Output the (x, y) coordinate of the center of the cell containing the given text.  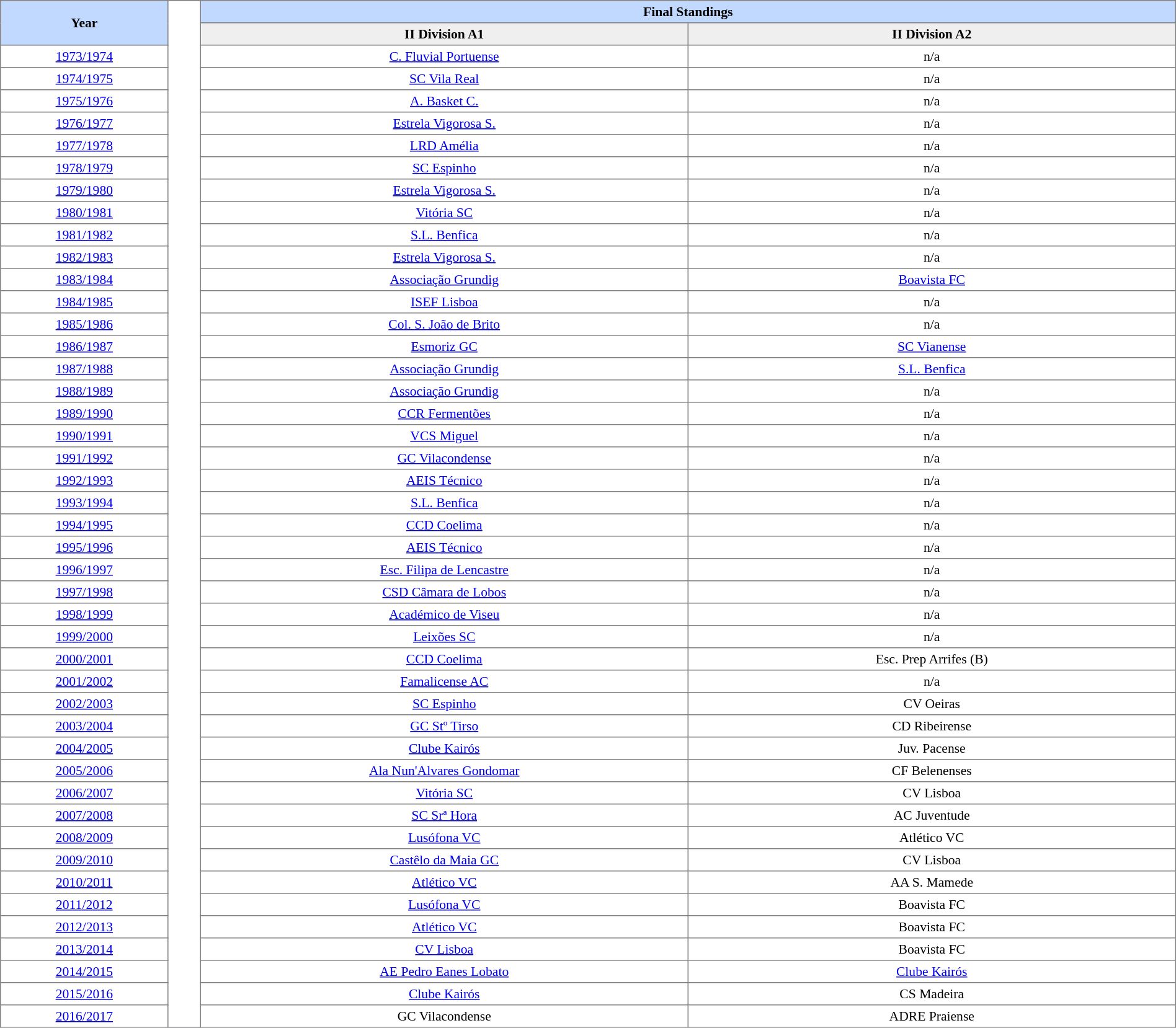
AA S. Mamede (932, 882)
2007/2008 (84, 815)
1987/1988 (84, 369)
1977/1978 (84, 146)
ADRE Praiense (932, 1016)
1992/1993 (84, 481)
Ala Nun'Alvares Gondomar (444, 771)
1975/1976 (84, 101)
2006/2007 (84, 793)
Juv. Pacense (932, 748)
1982/1983 (84, 257)
CF Belenenses (932, 771)
1995/1996 (84, 547)
1976/1977 (84, 123)
1983/1984 (84, 280)
AE Pedro Eanes Lobato (444, 972)
1991/1992 (84, 458)
2010/2011 (84, 882)
SC Vila Real (444, 79)
2002/2003 (84, 704)
SC Srª Hora (444, 815)
2000/2001 (84, 659)
1979/1980 (84, 190)
CD Ribeirense (932, 726)
AC Juventude (932, 815)
1999/2000 (84, 637)
1984/1985 (84, 302)
1988/1989 (84, 391)
2016/2017 (84, 1016)
A. Basket C. (444, 101)
Esmoriz GC (444, 347)
CSD Câmara de Lobos (444, 592)
2011/2012 (84, 905)
1997/1998 (84, 592)
VCS Miguel (444, 436)
1998/1999 (84, 614)
1985/1986 (84, 324)
Esc. Prep Arrifes (B) (932, 659)
ISEF Lisboa (444, 302)
2003/2004 (84, 726)
2013/2014 (84, 949)
SC Vianense (932, 347)
1986/1987 (84, 347)
Esc. Filipa de Lencastre (444, 570)
1994/1995 (84, 525)
Final Standings (688, 12)
2001/2002 (84, 681)
CS Madeira (932, 994)
Académico de Viseu (444, 614)
2014/2015 (84, 972)
1993/1994 (84, 503)
1996/1997 (84, 570)
2005/2006 (84, 771)
Famalicense AC (444, 681)
1981/1982 (84, 235)
2015/2016 (84, 994)
C. Fluvial Portuense (444, 56)
CCR Fermentões (444, 414)
Castêlo da Maia GC (444, 860)
GC Stº Tirso (444, 726)
II Division A1 (444, 34)
2012/2013 (84, 927)
CV Oeiras (932, 704)
2009/2010 (84, 860)
1990/1991 (84, 436)
Col. S. João de Brito (444, 324)
Leixões SC (444, 637)
1978/1979 (84, 168)
II Division A2 (932, 34)
2008/2009 (84, 838)
Year (84, 23)
2004/2005 (84, 748)
LRD Amélia (444, 146)
1980/1981 (84, 213)
1973/1974 (84, 56)
1974/1975 (84, 79)
1989/1990 (84, 414)
